Determine the [x, y] coordinate at the center of the cell enclosing the given text.  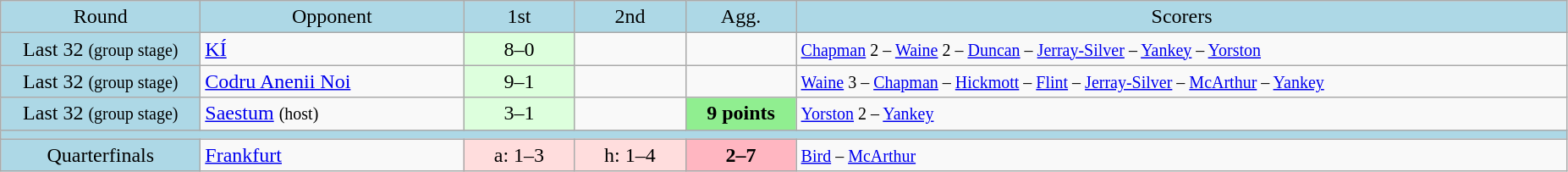
a: 1–3 [520, 155]
3–1 [520, 114]
Codru Anenii Noi [332, 81]
2–7 [741, 155]
Agg. [741, 17]
Bird – McArthur [1181, 155]
Yorston 2 – Yankey [1181, 114]
Scorers [1181, 17]
8–0 [520, 49]
Opponent [332, 17]
Saestum (host) [332, 114]
Waine 3 – Chapman – Hickmott – Flint – Jerray-Silver – McArthur – Yankey [1181, 81]
h: 1–4 [630, 155]
Quarterfinals [101, 155]
2nd [630, 17]
Round [101, 17]
9 points [741, 114]
Frankfurt [332, 155]
Chapman 2 – Waine 2 – Duncan – Jerray-Silver – Yankey – Yorston [1181, 49]
KÍ [332, 49]
1st [520, 17]
9–1 [520, 81]
